Output the [X, Y] coordinate of the center of the cell containing the given text.  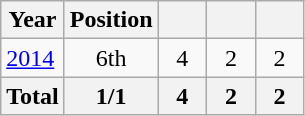
2014 [33, 58]
1/1 [111, 96]
Year [33, 20]
Position [111, 20]
6th [111, 58]
Total [33, 96]
